Pinpoint the cell where the given text exists, returning its [X, Y] midpoint coordinate. 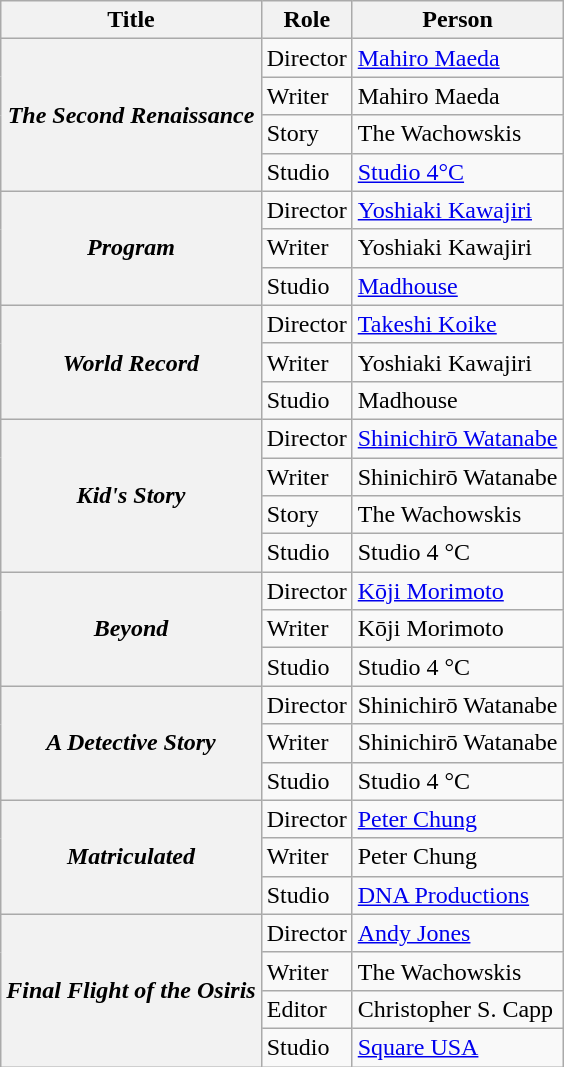
Title [131, 20]
Christopher S. Capp [458, 1009]
World Record [131, 362]
Square USA [458, 1047]
Kid's Story [131, 495]
Editor [306, 1009]
Studio 4°C [458, 172]
Program [131, 248]
Final Flight of the Osiris [131, 990]
Matriculated [131, 857]
A Detective Story [131, 743]
DNA Productions [458, 895]
Takeshi Koike [458, 324]
Andy Jones [458, 933]
The Second Renaissance [131, 115]
Role [306, 20]
Beyond [131, 629]
Person [458, 20]
